Provide the [x, y] coordinate of the cell's center where the given text is located.  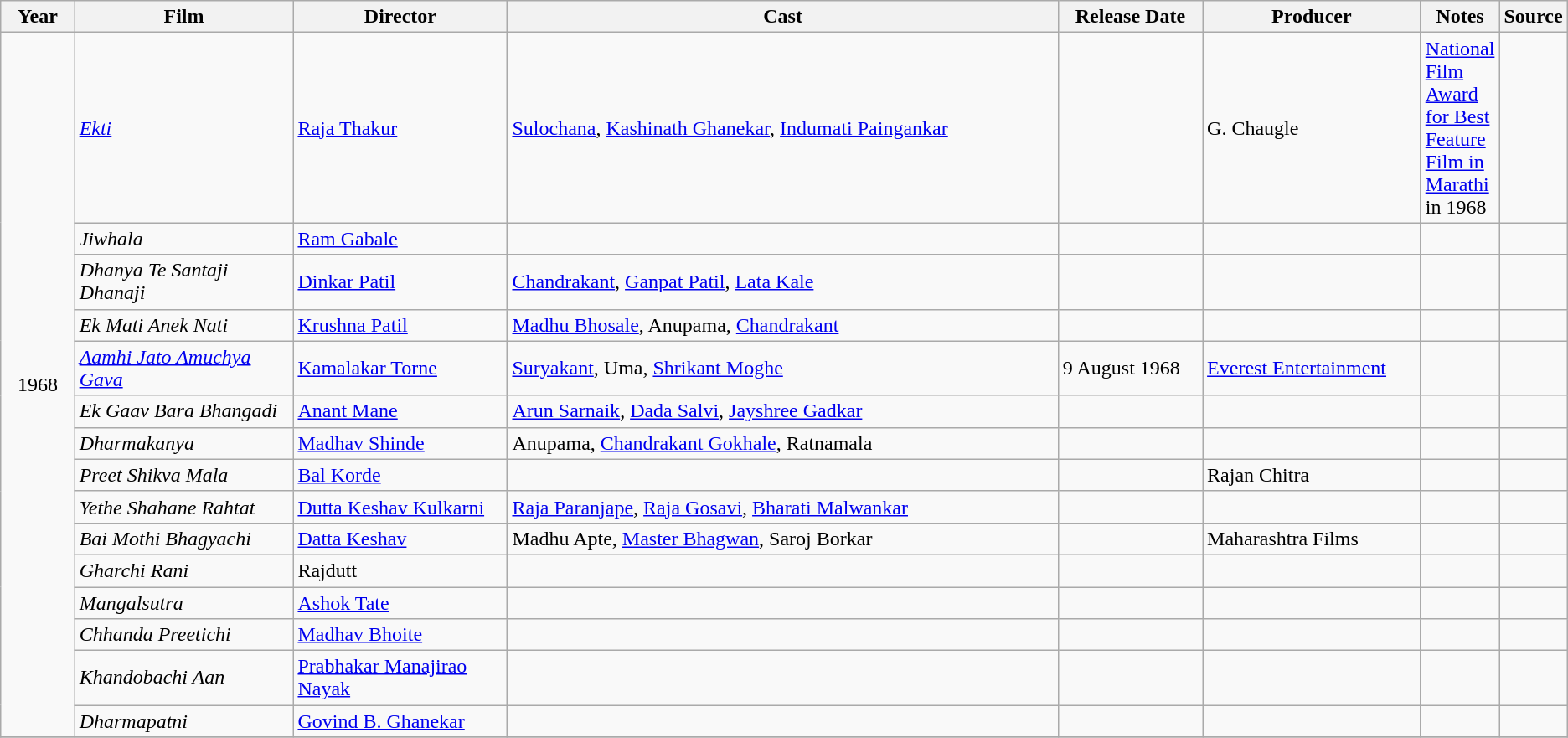
Source [1533, 17]
Krushna Patil [400, 325]
Gharchi Rani [184, 570]
Madhu Apte, Master Bhagwan, Saroj Borkar [782, 539]
Everest Entertainment [1312, 369]
Raja Thakur [400, 127]
Ashok Tate [400, 602]
Ek Gaav Bara Bhangadi [184, 411]
Notes [1460, 17]
Suryakant, Uma, Shrikant Moghe [782, 369]
Jiwhala [184, 239]
Ek Mati Anek Nati [184, 325]
Kamalakar Torne [400, 369]
Ekti [184, 127]
Rajdutt [400, 570]
Year [38, 17]
Datta Keshav [400, 539]
Chandrakant, Ganpat Patil, Lata Kale [782, 281]
Chhanda Preetichi [184, 635]
Madhav Shinde [400, 443]
Prabhakar Manajirao Nayak [400, 679]
1968 [38, 385]
Sulochana, Kashinath Ghanekar, Indumati Paingankar [782, 127]
Anant Mane [400, 411]
Arun Sarnaik, Dada Salvi, Jayshree Gadkar [782, 411]
National Film Award for Best Feature Film in Marathi in 1968 [1460, 127]
Film [184, 17]
Bal Korde [400, 475]
Bai Mothi Bhagyachi [184, 539]
Dharmakanya [184, 443]
Mangalsutra [184, 602]
Dinkar Patil [400, 281]
Release Date [1130, 17]
Aamhi Jato Amuchya Gava [184, 369]
Producer [1312, 17]
Raja Paranjape, Raja Gosavi, Bharati Malwankar [782, 507]
9 August 1968 [1130, 369]
Cast [782, 17]
Dhanya Te Santaji Dhanaji [184, 281]
Maharashtra Films [1312, 539]
Director [400, 17]
Govind B. Ghanekar [400, 721]
Preet Shikva Mala [184, 475]
Anupama, Chandrakant Gokhale, Ratnamala [782, 443]
Ram Gabale [400, 239]
Rajan Chitra [1312, 475]
Yethe Shahane Rahtat [184, 507]
G. Chaugle [1312, 127]
Khandobachi Aan [184, 679]
Madhu Bhosale, Anupama, Chandrakant [782, 325]
Dutta Keshav Kulkarni [400, 507]
Madhav Bhoite [400, 635]
Dharmapatni [184, 721]
